From the cell containing the given text, extract its center point as (x, y) coordinate. 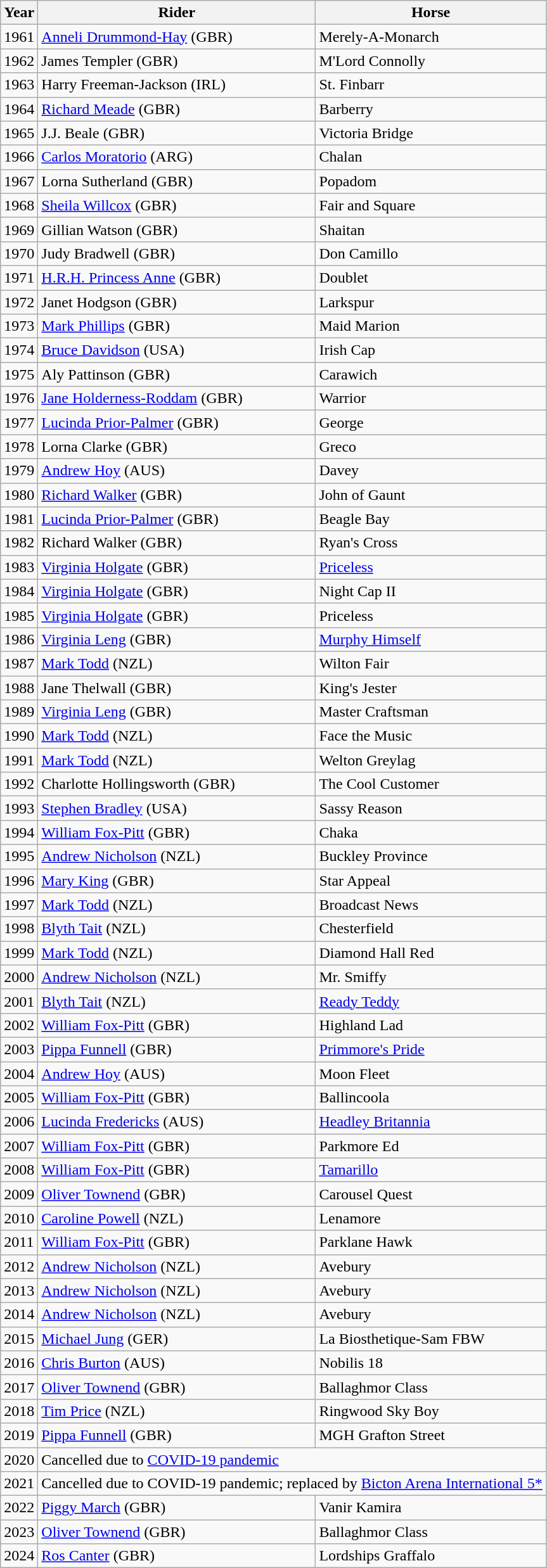
Nobilis 18 (431, 1363)
Wilton Fair (431, 663)
Lordships Graffalo (431, 1556)
2011 (19, 1242)
Chaka (431, 832)
La Biosthetique-Sam FBW (431, 1339)
The Cool Customer (431, 784)
Master Craftsman (431, 712)
Beagle Bay (431, 519)
Tim Price (NZL) (177, 1411)
1998 (19, 929)
Ready Teddy (431, 1001)
John of Gaunt (431, 495)
2005 (19, 1098)
2002 (19, 1025)
Cancelled due to COVID-19 pandemic; replaced by Bicton Arena International 5* (292, 1484)
1978 (19, 447)
1981 (19, 519)
1989 (19, 712)
1992 (19, 784)
Carousel Quest (431, 1194)
Diamond Hall Red (431, 953)
Highland Lad (431, 1025)
Ringwood Sky Boy (431, 1411)
Parklane Hawk (431, 1242)
Mr. Smiffy (431, 977)
2023 (19, 1532)
Buckley Province (431, 857)
2013 (19, 1291)
St. Finbarr (431, 85)
1988 (19, 687)
2007 (19, 1146)
Ryan's Cross (431, 543)
Michael Jung (GER) (177, 1339)
1994 (19, 832)
1984 (19, 591)
Barberry (431, 109)
1972 (19, 302)
M'Lord Connolly (431, 61)
Harry Freeman-Jackson (IRL) (177, 85)
1961 (19, 37)
2016 (19, 1363)
Janet Hodgson (GBR) (177, 302)
Broadcast News (431, 905)
Jane Holderness-Roddam (GBR) (177, 398)
2017 (19, 1387)
Sheila Willcox (GBR) (177, 205)
1974 (19, 350)
2006 (19, 1122)
1969 (19, 229)
2008 (19, 1170)
1976 (19, 398)
1979 (19, 471)
1971 (19, 277)
2003 (19, 1049)
Tamarillo (431, 1170)
1963 (19, 85)
Lenamore (431, 1218)
Ballincoola (431, 1098)
Piggy March (GBR) (177, 1508)
Merely-A-Monarch (431, 37)
Cancelled due to COVID-19 pandemic (292, 1459)
2001 (19, 1001)
Warrior (431, 398)
Chalan (431, 157)
1987 (19, 663)
2004 (19, 1074)
Caroline Powell (NZL) (177, 1218)
Victoria Bridge (431, 133)
1965 (19, 133)
1962 (19, 61)
2014 (19, 1315)
2018 (19, 1411)
Irish Cap (431, 350)
1980 (19, 495)
1999 (19, 953)
Davey (431, 471)
Stephen Bradley (USA) (177, 808)
H.R.H. Princess Anne (GBR) (177, 277)
Year (19, 13)
Don Camillo (431, 253)
Shaitan (431, 229)
1977 (19, 423)
2019 (19, 1435)
1970 (19, 253)
1968 (19, 205)
Popadom (431, 181)
Greco (431, 447)
Murphy Himself (431, 639)
2012 (19, 1266)
Star Appeal (431, 881)
1997 (19, 905)
Anneli Drummond-Hay (GBR) (177, 37)
1996 (19, 881)
Bruce Davidson (USA) (177, 350)
Richard Meade (GBR) (177, 109)
Carlos Moratorio (ARG) (177, 157)
1964 (19, 109)
Moon Fleet (431, 1074)
1982 (19, 543)
2020 (19, 1459)
Maid Marion (431, 326)
George (431, 423)
1985 (19, 615)
Sassy Reason (431, 808)
Chesterfield (431, 929)
Mark Phillips (GBR) (177, 326)
Lorna Sutherland (GBR) (177, 181)
Face the Music (431, 736)
1967 (19, 181)
2021 (19, 1484)
Charlotte Hollingsworth (GBR) (177, 784)
Night Cap II (431, 591)
Horse (431, 13)
2015 (19, 1339)
1990 (19, 736)
Lucinda Fredericks (AUS) (177, 1122)
Jane Thelwall (GBR) (177, 687)
Chris Burton (AUS) (177, 1363)
1993 (19, 808)
Mary King (GBR) (177, 881)
Lorna Clarke (GBR) (177, 447)
Parkmore Ed (431, 1146)
Gillian Watson (GBR) (177, 229)
2024 (19, 1556)
2009 (19, 1194)
2022 (19, 1508)
Welton Greylag (431, 760)
Carawich (431, 374)
J.J. Beale (GBR) (177, 133)
1995 (19, 857)
Rider (177, 13)
1983 (19, 567)
Doublet (431, 277)
1986 (19, 639)
Judy Bradwell (GBR) (177, 253)
King's Jester (431, 687)
2000 (19, 977)
Aly Pattinson (GBR) (177, 374)
MGH Grafton Street (431, 1435)
James Templer (GBR) (177, 61)
Ros Canter (GBR) (177, 1556)
1973 (19, 326)
Larkspur (431, 302)
1966 (19, 157)
1991 (19, 760)
1975 (19, 374)
Fair and Square (431, 205)
2010 (19, 1218)
Primmore's Pride (431, 1049)
Headley Britannia (431, 1122)
Vanir Kamira (431, 1508)
